Capture the cell that displays the provided text and extract its (x, y) central coordinate. 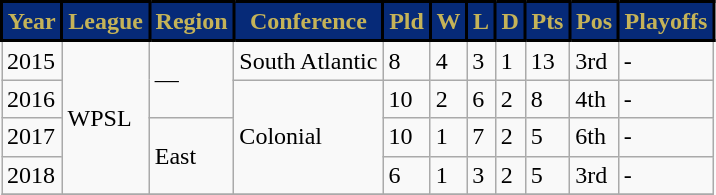
7 (482, 137)
2017 (32, 137)
Pts (548, 22)
WPSL (106, 118)
Colonial (308, 137)
Year (32, 22)
6th (594, 137)
Region (192, 22)
South Atlantic (308, 60)
13 (548, 60)
Pld (406, 22)
2016 (32, 99)
2018 (32, 175)
— (192, 80)
L (482, 22)
2015 (32, 60)
Conference (308, 22)
D (510, 22)
League (106, 22)
W (448, 22)
Playoffs (666, 22)
4 (448, 60)
4th (594, 99)
East (192, 156)
Pos (594, 22)
